For the text-containing cell, return its midpoint in (X, Y) coordinate format. 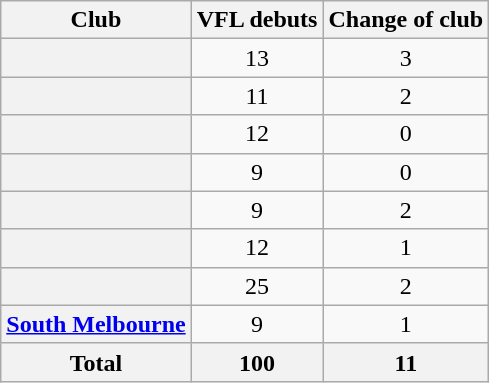
3 (406, 58)
VFL debuts (257, 20)
Change of club (406, 20)
Club (96, 20)
100 (257, 362)
13 (257, 58)
South Melbourne (96, 324)
25 (257, 286)
Total (96, 362)
